Search for the cell housing the specified text and yield its [x, y] center coordinate. 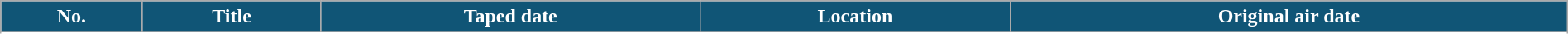
Original air date [1289, 17]
Location [855, 17]
No. [71, 17]
Taped date [510, 17]
Title [232, 17]
